From the cell containing the given text, extract its center point as (x, y) coordinate. 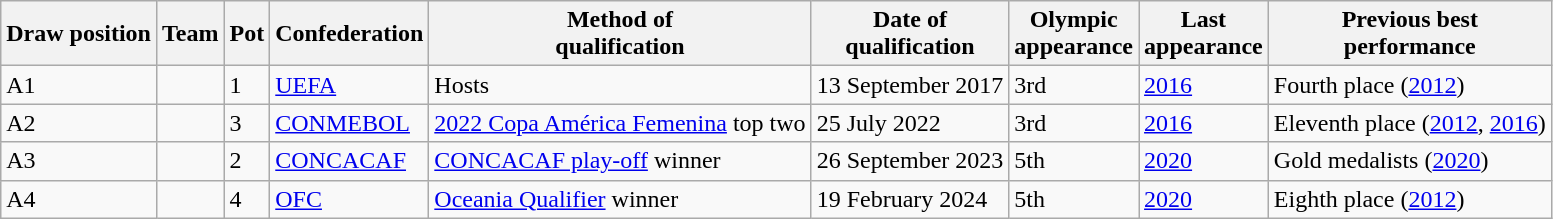
Draw position (79, 34)
Team (190, 34)
Olympicappearance (1074, 34)
Fourth place (2012) (1410, 85)
1 (247, 85)
Previous bestperformance (1410, 34)
2022 Copa América Femenina top two (620, 123)
Gold medalists (2020) (1410, 161)
13 September 2017 (910, 85)
3 (247, 123)
UEFA (350, 85)
Lastappearance (1204, 34)
OFC (350, 199)
A4 (79, 199)
19 February 2024 (910, 199)
Date ofqualification (910, 34)
4 (247, 199)
Pot (247, 34)
2 (247, 161)
Oceania Qualifier winner (620, 199)
Eleventh place (2012, 2016) (1410, 123)
A1 (79, 85)
Eighth place (2012) (1410, 199)
26 September 2023 (910, 161)
A2 (79, 123)
A3 (79, 161)
25 July 2022 (910, 123)
CONMEBOL (350, 123)
Hosts (620, 85)
CONCACAF play-off winner (620, 161)
CONCACAF (350, 161)
Confederation (350, 34)
Method ofqualification (620, 34)
